Output the [X, Y] coordinate of the center of the cell containing the given text.  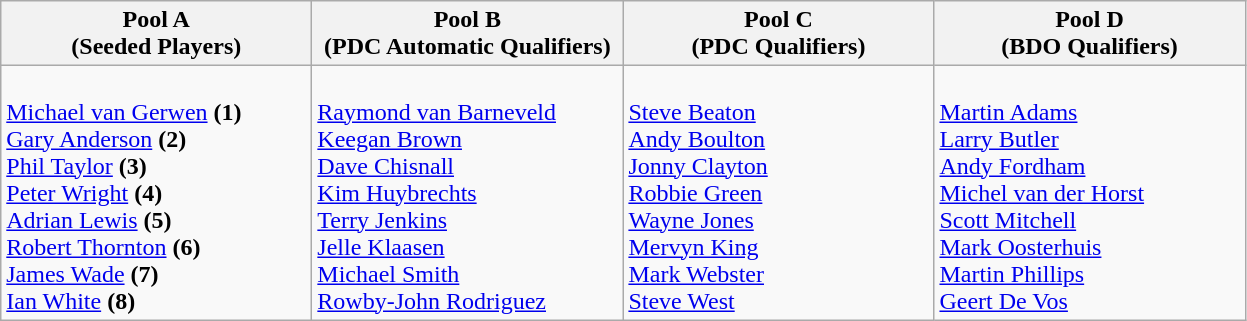
Raymond van Barneveld Keegan Brown Dave Chisnall Kim Huybrechts Terry Jenkins Jelle Klaasen Michael Smith Rowby-John Rodriguez [468, 193]
Pool B(PDC Automatic Qualifiers) [468, 34]
Steve Beaton Andy Boulton Jonny Clayton Robbie Green Wayne Jones Mervyn King Mark Webster Steve West [778, 193]
Michael van Gerwen (1) Gary Anderson (2) Phil Taylor (3) Peter Wright (4) Adrian Lewis (5) Robert Thornton (6) James Wade (7) Ian White (8) [156, 193]
Pool A(Seeded Players) [156, 34]
Martin Adams Larry Butler Andy Fordham Michel van der Horst Scott Mitchell Mark Oosterhuis Martin Phillips Geert De Vos [1090, 193]
Pool C(PDC Qualifiers) [778, 34]
Pool D(BDO Qualifiers) [1090, 34]
